From the cell containing the given text, extract its center point as [x, y] coordinate. 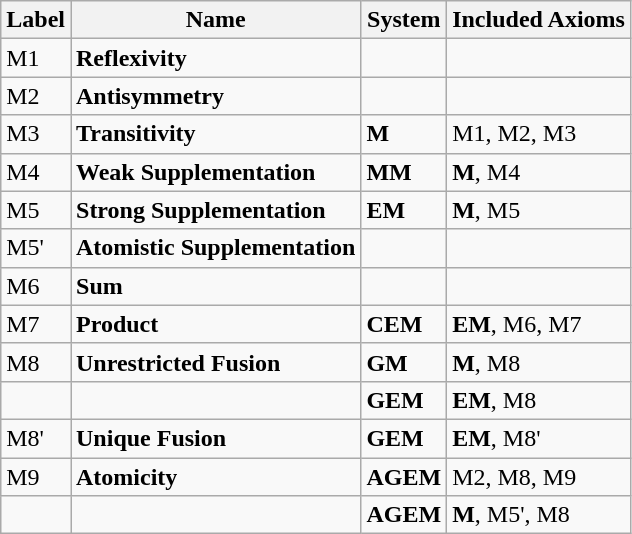
EM, M6, M7 [539, 324]
M7 [36, 324]
EM, M8 [539, 400]
Product [215, 324]
Unrestricted Fusion [215, 362]
Antisymmetry [215, 96]
M [404, 134]
Transitivity [215, 134]
M, M5 [539, 210]
EM, M8' [539, 438]
System [404, 20]
M1, M2, M3 [539, 134]
M2, M8, M9 [539, 477]
Unique Fusion [215, 438]
Label [36, 20]
M8' [36, 438]
M3 [36, 134]
MM [404, 172]
M2 [36, 96]
CEM [404, 324]
M5 [36, 210]
M, M8 [539, 362]
M, M4 [539, 172]
Included Axioms [539, 20]
Strong Supplementation [215, 210]
M8 [36, 362]
Weak Supplementation [215, 172]
Reflexivity [215, 58]
M4 [36, 172]
M, M5', M8 [539, 515]
Atomicity [215, 477]
GM [404, 362]
M9 [36, 477]
M6 [36, 286]
Atomistic Supplementation [215, 248]
Sum [215, 286]
EM [404, 210]
Name [215, 20]
M1 [36, 58]
M5' [36, 248]
